Return (x, y) of the center of cell containing provided text 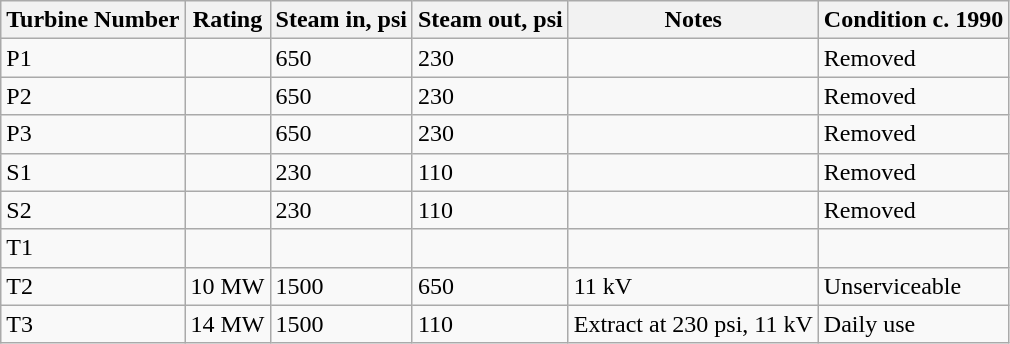
Rating (228, 20)
14 MW (228, 324)
T1 (93, 248)
T2 (93, 286)
Steam in, psi (341, 20)
P3 (93, 134)
Unserviceable (913, 286)
Extract at 230 psi, 11 kV (693, 324)
10 MW (228, 286)
Turbine Number (93, 20)
P2 (93, 96)
Condition c. 1990 (913, 20)
Steam out, psi (490, 20)
S2 (93, 210)
Notes (693, 20)
11 kV (693, 286)
Daily use (913, 324)
T3 (93, 324)
P1 (93, 58)
S1 (93, 172)
